Output the (X, Y) coordinate of the center of the cell containing the given text.  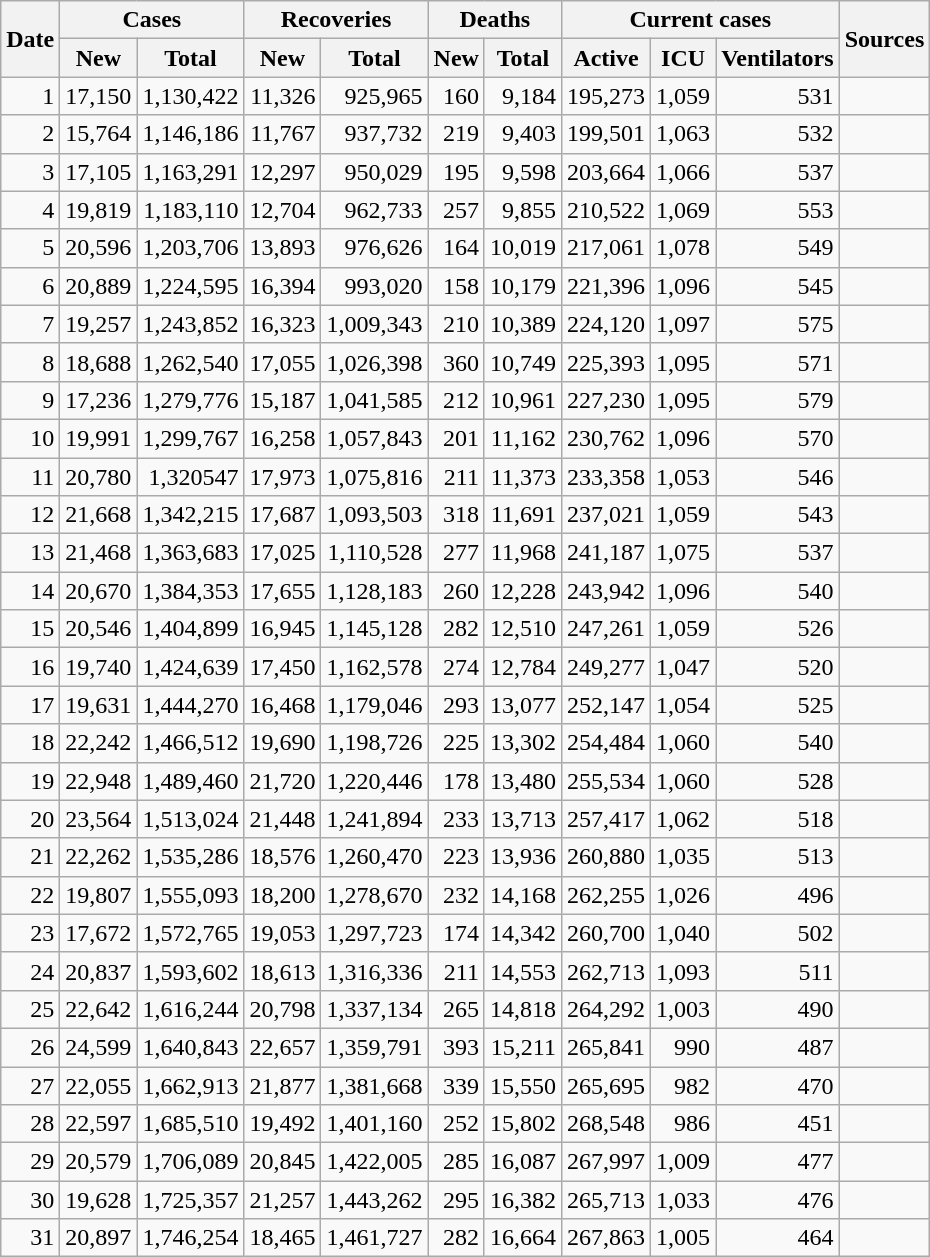
19,819 (98, 210)
1,033 (684, 1200)
1,066 (684, 172)
285 (456, 1162)
225 (456, 743)
1,026 (684, 895)
546 (778, 477)
262,255 (606, 895)
257,417 (606, 819)
252,147 (606, 705)
Date (30, 39)
1,404,899 (190, 629)
9 (30, 400)
1,041,585 (374, 400)
174 (456, 933)
22,597 (98, 1124)
160 (456, 96)
1,009,343 (374, 324)
19,628 (98, 1200)
393 (456, 1047)
1,424,639 (190, 667)
241,187 (606, 553)
12,228 (522, 591)
265 (456, 1009)
260,700 (606, 933)
1,422,005 (374, 1162)
976,626 (374, 248)
1,535,286 (190, 857)
4 (30, 210)
543 (778, 515)
1,110,528 (374, 553)
1,128,183 (374, 591)
490 (778, 1009)
17,450 (282, 667)
526 (778, 629)
982 (684, 1085)
9,855 (522, 210)
243,942 (606, 591)
18,613 (282, 971)
9,403 (522, 134)
255,534 (606, 781)
247,261 (606, 629)
9,598 (522, 172)
19,053 (282, 933)
30 (30, 1200)
17,055 (282, 362)
199,501 (606, 134)
12 (30, 515)
Ventilators (778, 58)
525 (778, 705)
11,767 (282, 134)
15,802 (522, 1124)
15 (30, 629)
17,655 (282, 591)
1,198,726 (374, 743)
24,599 (98, 1047)
22,642 (98, 1009)
16,664 (522, 1238)
11,968 (522, 553)
17 (30, 705)
531 (778, 96)
14,553 (522, 971)
20 (30, 819)
20,596 (98, 248)
16,323 (282, 324)
11,326 (282, 96)
16 (30, 667)
10,179 (522, 286)
17,687 (282, 515)
1,616,244 (190, 1009)
7 (30, 324)
21 (30, 857)
1,005 (684, 1238)
15,187 (282, 400)
1,241,894 (374, 819)
257 (456, 210)
1,443,262 (374, 1200)
260,880 (606, 857)
1,555,093 (190, 895)
1,057,843 (374, 438)
11,162 (522, 438)
1,337,134 (374, 1009)
16,394 (282, 286)
158 (456, 286)
22,657 (282, 1047)
1,299,767 (190, 438)
18,465 (282, 1238)
1,243,852 (190, 324)
10 (30, 438)
990 (684, 1047)
20,798 (282, 1009)
1,163,291 (190, 172)
265,841 (606, 1047)
237,021 (606, 515)
24 (30, 971)
575 (778, 324)
18,688 (98, 362)
25 (30, 1009)
1,342,215 (190, 515)
217,061 (606, 248)
1,572,765 (190, 933)
254,484 (606, 743)
1,162,578 (374, 667)
21,257 (282, 1200)
16,468 (282, 705)
20,837 (98, 971)
274 (456, 667)
265,713 (606, 1200)
1,146,186 (190, 134)
12,297 (282, 172)
1,320547 (190, 477)
1,363,683 (190, 553)
18,576 (282, 857)
17,236 (98, 400)
937,732 (374, 134)
21,720 (282, 781)
360 (456, 362)
10,961 (522, 400)
20,670 (98, 591)
993,020 (374, 286)
1,746,254 (190, 1238)
12,510 (522, 629)
210 (456, 324)
210,522 (606, 210)
293 (456, 705)
22,262 (98, 857)
10,389 (522, 324)
19,740 (98, 667)
Current cases (700, 20)
470 (778, 1085)
225,393 (606, 362)
1,461,727 (374, 1238)
16,945 (282, 629)
13,936 (522, 857)
1,003 (684, 1009)
511 (778, 971)
20,897 (98, 1238)
22,242 (98, 743)
962,733 (374, 210)
14,342 (522, 933)
22,055 (98, 1085)
12,784 (522, 667)
1,662,913 (190, 1085)
16,258 (282, 438)
476 (778, 1200)
1,725,357 (190, 1200)
318 (456, 515)
14,818 (522, 1009)
203,664 (606, 172)
1,179,046 (374, 705)
1,063 (684, 134)
178 (456, 781)
19,492 (282, 1124)
1,093 (684, 971)
520 (778, 667)
17,672 (98, 933)
268,548 (606, 1124)
1,359,791 (374, 1047)
219 (456, 134)
19,690 (282, 743)
Sources (884, 39)
15,211 (522, 1047)
1,297,723 (374, 933)
28 (30, 1124)
14 (30, 591)
19,631 (98, 705)
31 (30, 1238)
10,749 (522, 362)
195,273 (606, 96)
571 (778, 362)
950,029 (374, 172)
26 (30, 1047)
223 (456, 857)
1,513,024 (190, 819)
21,877 (282, 1085)
18,200 (282, 895)
Active (606, 58)
17,973 (282, 477)
549 (778, 248)
532 (778, 134)
1,278,670 (374, 895)
1,640,843 (190, 1047)
264,292 (606, 1009)
1,262,540 (190, 362)
1,097 (684, 324)
17,150 (98, 96)
212 (456, 400)
267,997 (606, 1162)
21,668 (98, 515)
1,203,706 (190, 248)
252 (456, 1124)
1,183,110 (190, 210)
570 (778, 438)
1 (30, 96)
1,401,160 (374, 1124)
227,230 (606, 400)
23 (30, 933)
12,704 (282, 210)
1,047 (684, 667)
518 (778, 819)
Deaths (494, 20)
1,260,470 (374, 857)
553 (778, 210)
1,279,776 (190, 400)
13 (30, 553)
260 (456, 591)
22,948 (98, 781)
ICU (684, 58)
14,168 (522, 895)
477 (778, 1162)
19,991 (98, 438)
20,889 (98, 286)
579 (778, 400)
1,444,270 (190, 705)
513 (778, 857)
1,706,089 (190, 1162)
1,384,353 (190, 591)
267,863 (606, 1238)
1,009 (684, 1162)
22 (30, 895)
17,105 (98, 172)
925,965 (374, 96)
545 (778, 286)
11,373 (522, 477)
1,220,446 (374, 781)
1,145,128 (374, 629)
221,396 (606, 286)
13,480 (522, 781)
19,257 (98, 324)
1,026,398 (374, 362)
23,564 (98, 819)
21,448 (282, 819)
986 (684, 1124)
339 (456, 1085)
1,053 (684, 477)
15,764 (98, 134)
249,277 (606, 667)
224,120 (606, 324)
20,845 (282, 1162)
19 (30, 781)
13,713 (522, 819)
232 (456, 895)
16,087 (522, 1162)
1,069 (684, 210)
29 (30, 1162)
1,685,510 (190, 1124)
233 (456, 819)
17,025 (282, 553)
1,062 (684, 819)
21,468 (98, 553)
20,780 (98, 477)
277 (456, 553)
1,381,668 (374, 1085)
16,382 (522, 1200)
262,713 (606, 971)
1,466,512 (190, 743)
1,130,422 (190, 96)
13,077 (522, 705)
1,489,460 (190, 781)
528 (778, 781)
230,762 (606, 438)
15,550 (522, 1085)
19,807 (98, 895)
20,546 (98, 629)
10,019 (522, 248)
11 (30, 477)
8 (30, 362)
Recoveries (336, 20)
3 (30, 172)
233,358 (606, 477)
496 (778, 895)
464 (778, 1238)
451 (778, 1124)
1,040 (684, 933)
9,184 (522, 96)
164 (456, 248)
1,054 (684, 705)
1,035 (684, 857)
6 (30, 286)
1,075,816 (374, 477)
13,302 (522, 743)
18 (30, 743)
11,691 (522, 515)
1,093,503 (374, 515)
1,593,602 (190, 971)
487 (778, 1047)
1,224,595 (190, 286)
195 (456, 172)
295 (456, 1200)
13,893 (282, 248)
1,075 (684, 553)
265,695 (606, 1085)
1,316,336 (374, 971)
Cases (152, 20)
201 (456, 438)
1,078 (684, 248)
2 (30, 134)
502 (778, 933)
27 (30, 1085)
20,579 (98, 1162)
5 (30, 248)
